Identify which cell holds the provided text, then report its [X, Y] central coordinate. 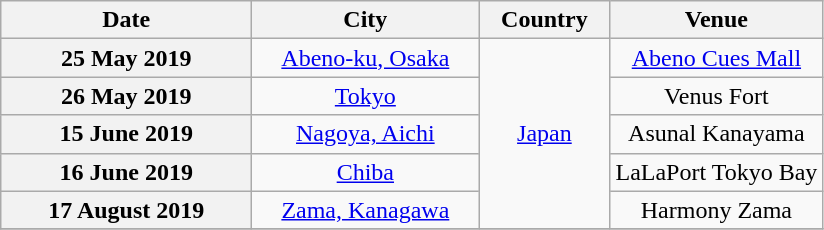
16 June 2019 [126, 172]
Japan [544, 134]
Nagoya, Aichi [366, 134]
Date [126, 20]
Abeno Cues Mall [716, 58]
Zama, Kanagawa [366, 210]
Abeno-ku, Osaka [366, 58]
26 May 2019 [126, 96]
LaLaPort Tokyo Bay [716, 172]
Harmony Zama [716, 210]
15 June 2019 [126, 134]
17 August 2019 [126, 210]
25 May 2019 [126, 58]
Venus Fort [716, 96]
Chiba [366, 172]
Asunal Kanayama [716, 134]
Country [544, 20]
Venue [716, 20]
City [366, 20]
Tokyo [366, 96]
